For the text-containing cell, return its midpoint in [X, Y] coordinate format. 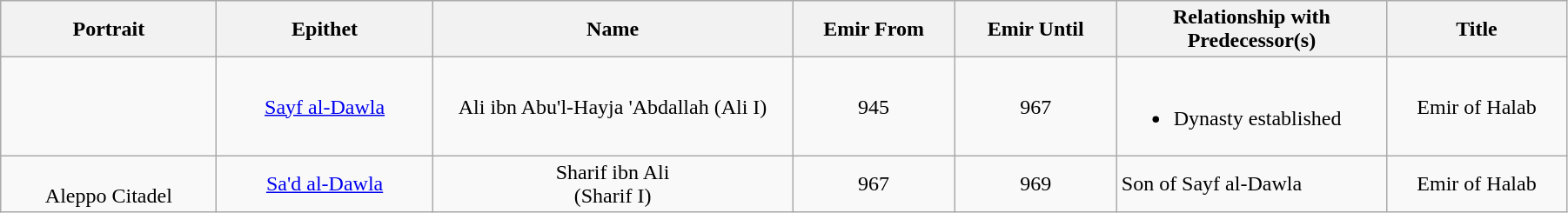
Emir From [874, 30]
Title [1478, 30]
Sa'd al-Dawla [325, 184]
Portrait [109, 30]
Son of Sayf al-Dawla [1251, 184]
Emir Until [1035, 30]
Sayf al-Dawla [325, 106]
945 [874, 106]
Epithet [325, 30]
Sharif ibn Ali(Sharif I) [613, 184]
969 [1035, 184]
Dynasty established [1251, 106]
Relationship with Predecessor(s) [1251, 30]
Aleppo Citadel [109, 184]
Ali ibn Abu'l-Hayja 'Abdallah (Ali I) [613, 106]
Name [613, 30]
